Capture the cell that displays the provided text and extract its [X, Y] central coordinate. 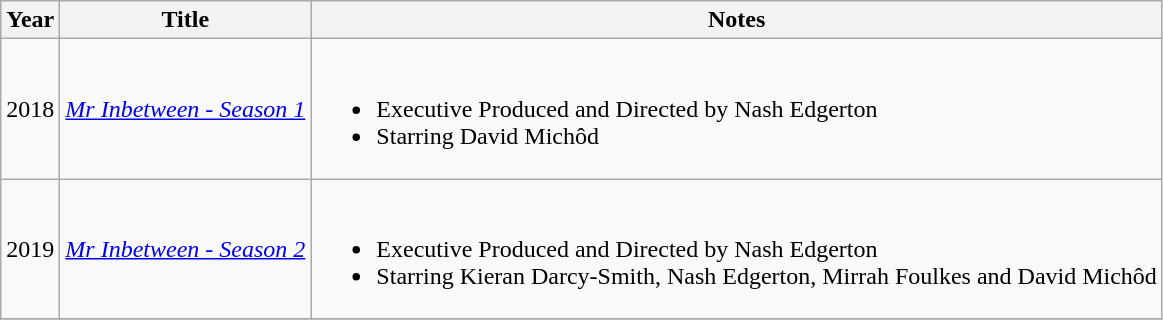
Executive Produced and Directed by Nash EdgertonStarring David Michôd [737, 109]
Mr Inbetween - Season 2 [186, 249]
Notes [737, 20]
Mr Inbetween - Season 1 [186, 109]
2018 [30, 109]
2019 [30, 249]
Executive Produced and Directed by Nash EdgertonStarring Kieran Darcy-Smith, Nash Edgerton, Mirrah Foulkes and David Michôd [737, 249]
Title [186, 20]
Year [30, 20]
